Return [X, Y] of the center of cell containing provided text 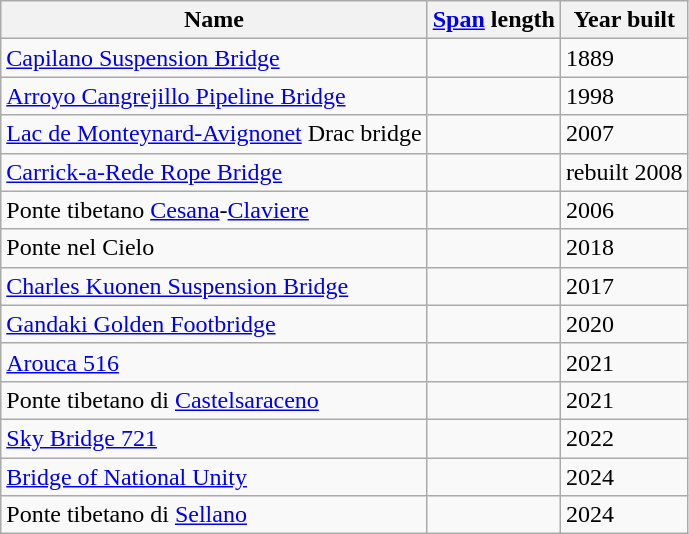
Bridge of National Unity [214, 477]
Ponte tibetano di Castelsaraceno [214, 400]
Ponte tibetano di Sellano [214, 515]
2007 [624, 134]
2022 [624, 438]
Ponte tibetano Cesana-Claviere [214, 210]
1998 [624, 96]
rebuilt 2008 [624, 172]
2018 [624, 248]
Lac de Monteynard-Avignonet Drac bridge [214, 134]
Carrick-a-Rede Rope Bridge [214, 172]
Gandaki Golden Footbridge [214, 324]
Capilano Suspension Bridge [214, 58]
Arouca 516 [214, 362]
2020 [624, 324]
Ponte nel Cielo [214, 248]
2006 [624, 210]
Name [214, 20]
Year built [624, 20]
1889 [624, 58]
Span length [494, 20]
Sky Bridge 721 [214, 438]
Charles Kuonen Suspension Bridge [214, 286]
Arroyo Cangrejillo Pipeline Bridge [214, 96]
2017 [624, 286]
